Scan for the cell matching the given text and deliver its [X, Y] coordinate at center. 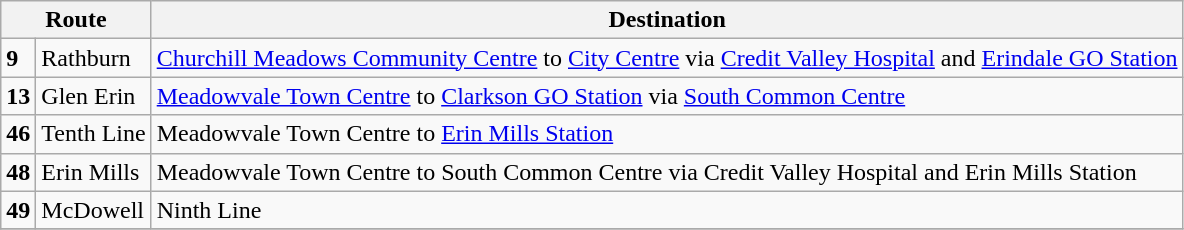
9 [18, 58]
49 [18, 210]
Meadowvale Town Centre to South Common Centre via Credit Valley Hospital and Erin Mills Station [667, 172]
48 [18, 172]
Erin Mills [94, 172]
Churchill Meadows Community Centre to City Centre via Credit Valley Hospital and Erindale GO Station [667, 58]
Meadowvale Town Centre to Erin Mills Station [667, 134]
Route [76, 20]
Rathburn [94, 58]
Meadowvale Town Centre to Clarkson GO Station via South Common Centre [667, 96]
Glen Erin [94, 96]
13 [18, 96]
Ninth Line [667, 210]
Destination [667, 20]
46 [18, 134]
Tenth Line [94, 134]
McDowell [94, 210]
